Return the [x, y] coordinate for the center point of the cell that contains the specified text.  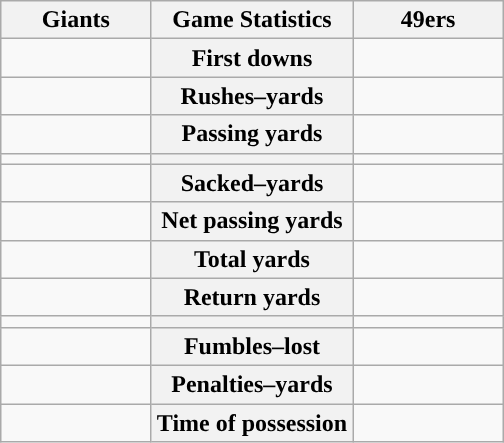
Giants [76, 20]
Return yards [252, 297]
Fumbles–lost [252, 346]
Passing yards [252, 134]
Total yards [252, 259]
Sacked–yards [252, 183]
First downs [252, 58]
Rushes–yards [252, 96]
49ers [428, 20]
Penalties–yards [252, 384]
Game Statistics [252, 20]
Time of possession [252, 423]
Net passing yards [252, 221]
